Search for the cell housing the specified text and yield its (X, Y) center coordinate. 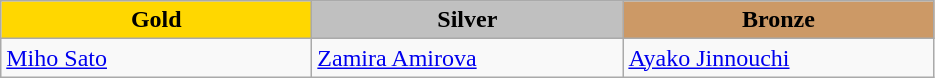
Miho Sato (156, 58)
Gold (156, 20)
Zamira Amirova (468, 58)
Silver (468, 20)
Bronze (778, 20)
Ayako Jinnouchi (778, 58)
